Find where the given text appears and provide that cell's center as (X, Y) coordinate. 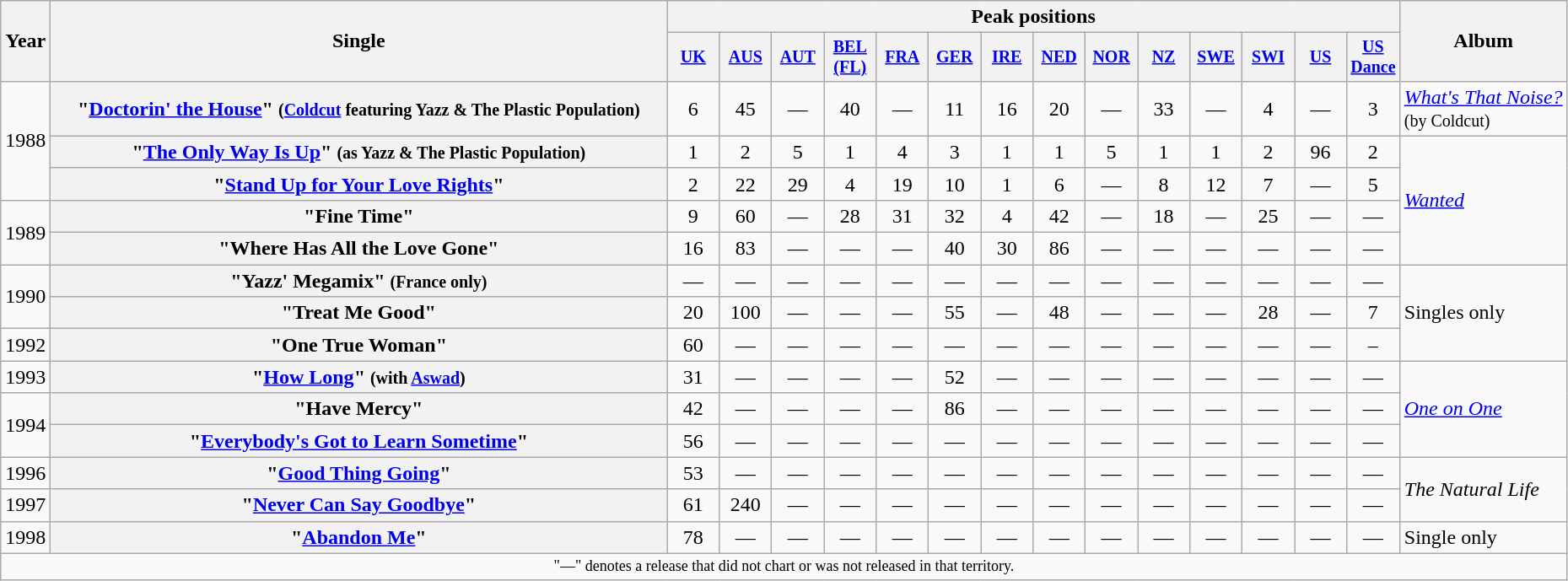
96 (1320, 152)
1989 (25, 232)
45 (746, 108)
55 (955, 313)
"Doctorin' the House" (Coldcut featuring Yazz & The Plastic Population) (359, 108)
25 (1269, 216)
83 (746, 249)
52 (955, 377)
10 (955, 184)
AUT (798, 57)
78 (693, 537)
"—" denotes a release that did not chart or was not released in that territory. (784, 567)
AUS (746, 57)
Single only (1483, 537)
NOR (1112, 57)
US (1320, 57)
"Where Has All the Love Gone" (359, 249)
"Abandon Me" (359, 537)
"One True Woman" (359, 345)
"Have Mercy" (359, 409)
1998 (25, 537)
"Stand Up for Your Love Rights" (359, 184)
Single (359, 41)
SWI (1269, 57)
33 (1164, 108)
"Never Can Say Goodbye" (359, 505)
SWE (1216, 57)
29 (798, 184)
12 (1216, 184)
32 (955, 216)
100 (746, 313)
"How Long" (with Aswad) (359, 377)
8 (1164, 184)
1994 (25, 425)
Album (1483, 41)
1997 (25, 505)
1988 (25, 140)
53 (693, 473)
"Treat Me Good" (359, 313)
1996 (25, 473)
US Dance (1373, 57)
56 (693, 441)
1992 (25, 345)
1990 (25, 297)
FRA (903, 57)
What's That Noise?(by Coldcut) (1483, 108)
NED (1059, 57)
22 (746, 184)
"Everybody's Got to Learn Sometime" (359, 441)
GER (955, 57)
19 (903, 184)
IRE (1007, 57)
One on One (1483, 409)
48 (1059, 313)
Peak positions (1033, 17)
1993 (25, 377)
240 (746, 505)
"Yazz' Megamix" (France only) (359, 281)
"Fine Time" (359, 216)
"The Only Way Is Up" (as Yazz & The Plastic Population) (359, 152)
30 (1007, 249)
18 (1164, 216)
BEL(FL) (850, 57)
"Good Thing Going" (359, 473)
Wanted (1483, 200)
Year (25, 41)
NZ (1164, 57)
11 (955, 108)
– (1373, 345)
UK (693, 57)
61 (693, 505)
9 (693, 216)
The Natural Life (1483, 489)
Singles only (1483, 313)
